Pinpoint the cell where the given text exists, returning its [x, y] midpoint coordinate. 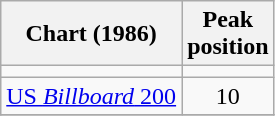
Chart (1986) [92, 34]
Peakposition [228, 34]
US Billboard 200 [92, 96]
10 [228, 96]
